Provide the [x, y] coordinate of the cell's center where the given text is located.  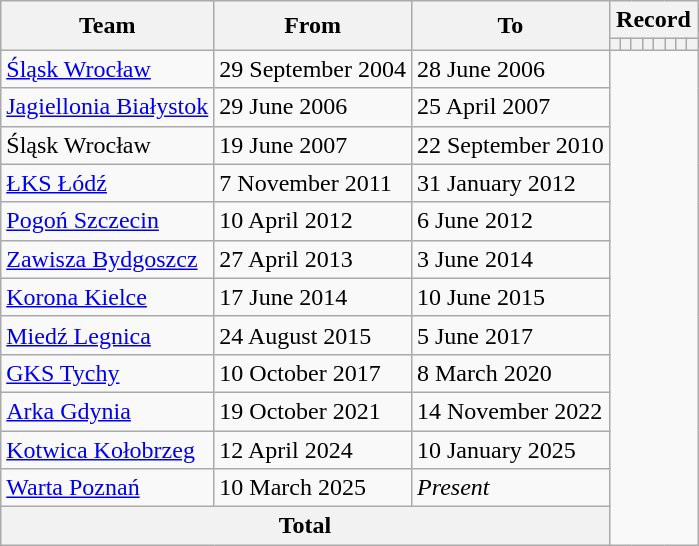
10 March 2025 [313, 488]
5 June 2017 [510, 335]
25 April 2007 [510, 107]
6 June 2012 [510, 221]
27 April 2013 [313, 259]
31 January 2012 [510, 183]
3 June 2014 [510, 259]
GKS Tychy [108, 373]
17 June 2014 [313, 297]
Total [305, 526]
10 January 2025 [510, 449]
Record [653, 20]
Miedź Legnica [108, 335]
7 November 2011 [313, 183]
Arka Gdynia [108, 411]
28 June 2006 [510, 69]
Warta Poznań [108, 488]
24 August 2015 [313, 335]
Present [510, 488]
Zawisza Bydgoszcz [108, 259]
14 November 2022 [510, 411]
10 June 2015 [510, 297]
Team [108, 26]
29 September 2004 [313, 69]
10 October 2017 [313, 373]
Pogoń Szczecin [108, 221]
ŁKS Łódź [108, 183]
From [313, 26]
12 April 2024 [313, 449]
Kotwica Kołobrzeg [108, 449]
Jagiellonia Białystok [108, 107]
19 June 2007 [313, 145]
22 September 2010 [510, 145]
19 October 2021 [313, 411]
Korona Kielce [108, 297]
8 March 2020 [510, 373]
To [510, 26]
29 June 2006 [313, 107]
10 April 2012 [313, 221]
